Return the [x, y] coordinate for the center point of the cell that contains the specified text.  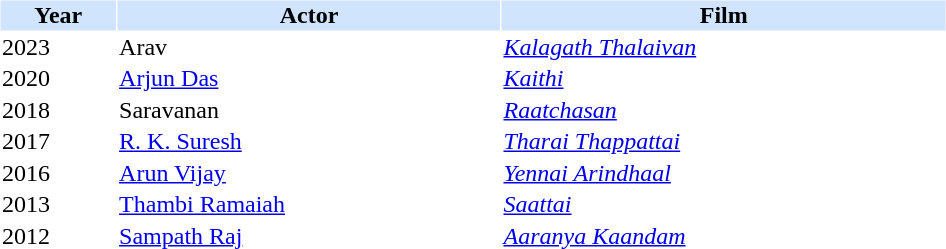
Arun Vijay [310, 173]
Actor [310, 15]
Year [58, 15]
Arav [310, 47]
Yennai Arindhaal [724, 173]
Saravanan [310, 110]
2020 [58, 79]
2023 [58, 47]
R. K. Suresh [310, 141]
Thambi Ramaiah [310, 205]
Saattai [724, 205]
Kalagath Thalaivan [724, 47]
2016 [58, 173]
2013 [58, 205]
Tharai Thappattai [724, 141]
Arjun Das [310, 79]
2018 [58, 110]
2017 [58, 141]
Raatchasan [724, 110]
Film [724, 15]
Kaithi [724, 79]
